Scan for the cell matching the given text and deliver its [X, Y] coordinate at center. 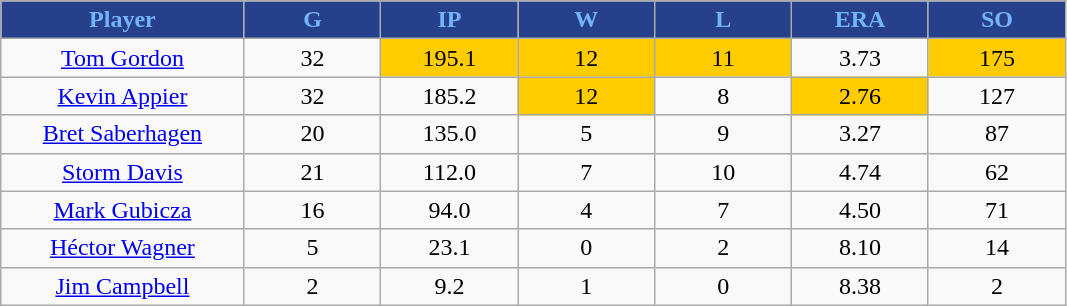
87 [996, 134]
71 [996, 210]
9.2 [450, 286]
127 [996, 96]
SO [996, 20]
L [724, 20]
9 [724, 134]
Storm Davis [122, 172]
23.1 [450, 248]
14 [996, 248]
Bret Saberhagen [122, 134]
2.76 [860, 96]
3.73 [860, 58]
Mark Gubicza [122, 210]
8.10 [860, 248]
11 [724, 58]
16 [312, 210]
IP [450, 20]
135.0 [450, 134]
Kevin Appier [122, 96]
Jim Campbell [122, 286]
20 [312, 134]
3.27 [860, 134]
10 [724, 172]
21 [312, 172]
94.0 [450, 210]
4.50 [860, 210]
112.0 [450, 172]
Héctor Wagner [122, 248]
8.38 [860, 286]
ERA [860, 20]
4 [586, 210]
8 [724, 96]
175 [996, 58]
Tom Gordon [122, 58]
1 [586, 286]
195.1 [450, 58]
62 [996, 172]
G [312, 20]
Player [122, 20]
4.74 [860, 172]
185.2 [450, 96]
W [586, 20]
